Locate the cell with the specified text and output its (X, Y) center coordinate. 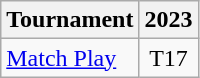
2023 (168, 20)
T17 (168, 58)
Match Play (70, 58)
Tournament (70, 20)
